Extract the [x, y] coordinate from the center of the cell holding the provided text.  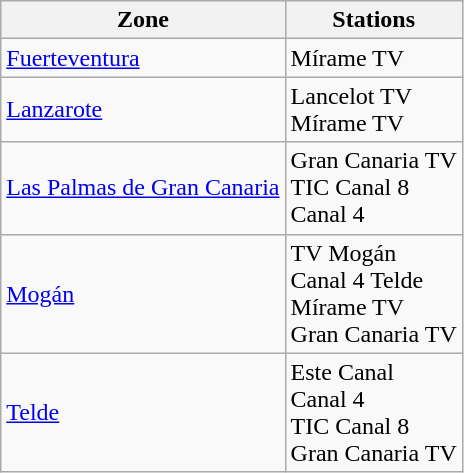
Stations [374, 20]
Gran Canaria TVTIC Canal 8Canal 4 [374, 188]
Este CanalCanal 4TIC Canal 8Gran Canaria TV [374, 412]
TV MogánCanal 4 TeldeMírame TVGran Canaria TV [374, 294]
Lancelot TVMírame TV [374, 110]
Zone [143, 20]
Las Palmas de Gran Canaria [143, 188]
Mírame TV [374, 58]
Lanzarote [143, 110]
Mogán [143, 294]
Fuerteventura [143, 58]
Telde [143, 412]
